Search for the cell housing the specified text and yield its [X, Y] center coordinate. 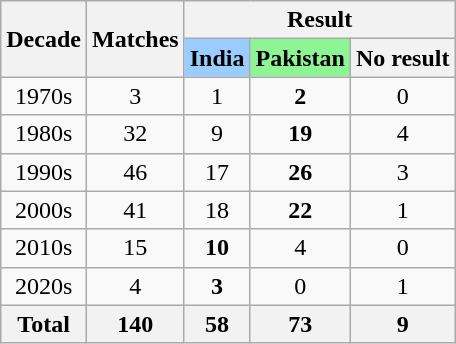
15 [135, 248]
Pakistan [300, 58]
1970s [44, 96]
2 [300, 96]
18 [217, 210]
32 [135, 134]
17 [217, 172]
10 [217, 248]
19 [300, 134]
Total [44, 324]
22 [300, 210]
73 [300, 324]
Matches [135, 39]
Result [320, 20]
No result [402, 58]
140 [135, 324]
Decade [44, 39]
1980s [44, 134]
46 [135, 172]
26 [300, 172]
India [217, 58]
41 [135, 210]
2000s [44, 210]
2010s [44, 248]
2020s [44, 286]
1990s [44, 172]
58 [217, 324]
